Extract the (X, Y) coordinate from the center of the cell holding the provided text.  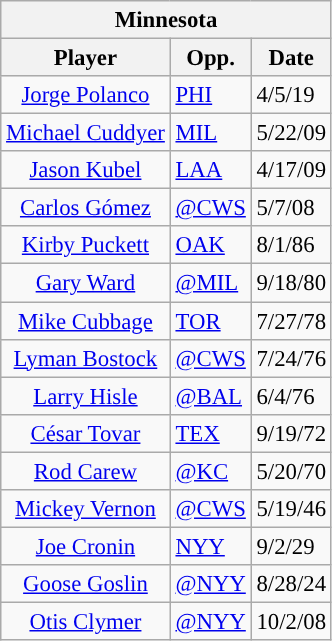
@KC (210, 471)
9/19/72 (291, 433)
@MIL (210, 283)
Larry Hisle (86, 396)
5/7/08 (291, 208)
Kirby Puckett (86, 245)
5/19/46 (291, 509)
Opp. (210, 58)
Carlos Gómez (86, 208)
4/17/09 (291, 170)
Goose Goslin (86, 584)
4/5/19 (291, 95)
@BAL (210, 396)
6/4/76 (291, 396)
Gary Ward (86, 283)
8/1/86 (291, 245)
9/18/80 (291, 283)
Date (291, 58)
Mike Cubbage (86, 321)
Otis Clymer (86, 621)
9/2/29 (291, 546)
8/28/24 (291, 584)
Minnesota (166, 20)
OAK (210, 245)
PHI (210, 95)
Mickey Vernon (86, 509)
Lyman Bostock (86, 358)
Jorge Polanco (86, 95)
Rod Carew (86, 471)
10/2/08 (291, 621)
5/20/70 (291, 471)
TOR (210, 321)
MIL (210, 133)
César Tovar (86, 433)
TEX (210, 433)
Jason Kubel (86, 170)
5/22/09 (291, 133)
Joe Cronin (86, 546)
NYY (210, 546)
Player (86, 58)
7/24/76 (291, 358)
LAA (210, 170)
7/27/78 (291, 321)
Michael Cuddyer (86, 133)
